Return [X, Y] of the center of cell containing provided text 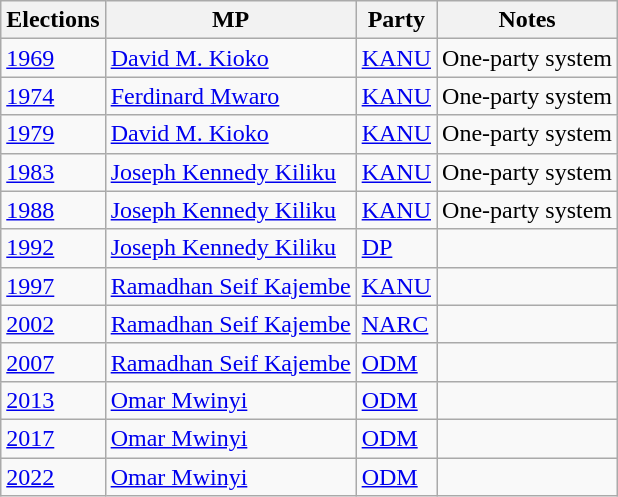
Ferdinard Mwaro [230, 96]
MP [230, 20]
1969 [53, 58]
NARC [396, 324]
1988 [53, 210]
Elections [53, 20]
DP [396, 248]
1974 [53, 96]
1992 [53, 248]
2002 [53, 324]
2017 [53, 438]
2022 [53, 477]
2013 [53, 400]
Notes [528, 20]
1983 [53, 172]
1997 [53, 286]
1979 [53, 134]
Party [396, 20]
2007 [53, 362]
